Identify which cell holds the provided text, then report its [X, Y] central coordinate. 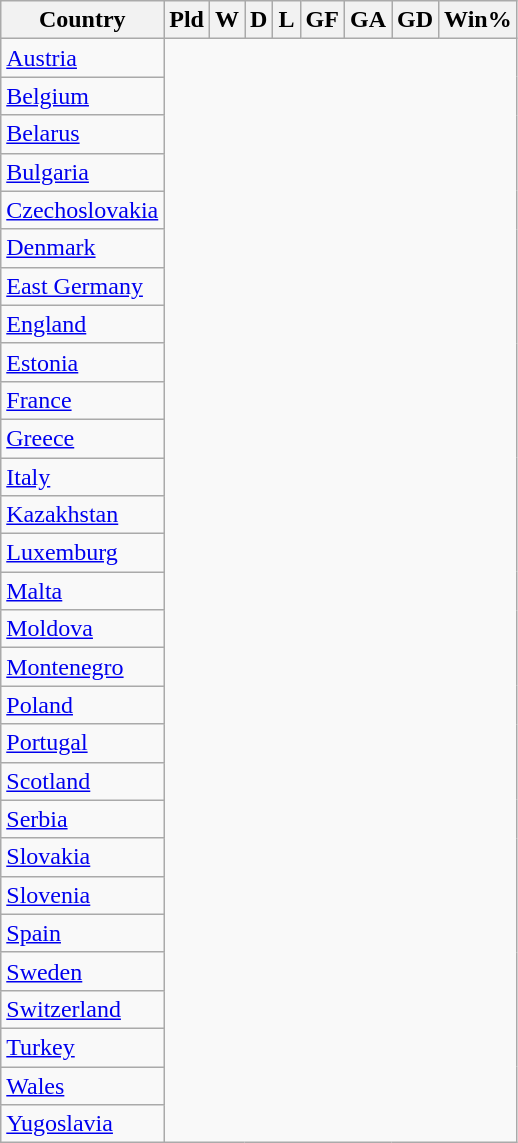
Luxemburg [82, 553]
Austria [82, 58]
Poland [82, 705]
Greece [82, 438]
Moldova [82, 629]
L [286, 20]
Estonia [82, 362]
Denmark [82, 248]
Yugoslavia [82, 1124]
Serbia [82, 819]
W [228, 20]
Pld [187, 20]
East Germany [82, 286]
Slovenia [82, 895]
Wales [82, 1085]
Montenegro [82, 667]
Belgium [82, 96]
Scotland [82, 781]
GF [322, 20]
GA [368, 20]
Portugal [82, 743]
Spain [82, 933]
Country [82, 20]
Turkey [82, 1047]
Belarus [82, 134]
Malta [82, 591]
Kazakhstan [82, 515]
England [82, 324]
Bulgaria [82, 172]
France [82, 400]
Italy [82, 477]
Czechoslovakia [82, 210]
Win% [478, 20]
Sweden [82, 971]
GD [416, 20]
Switzerland [82, 1009]
D [259, 20]
Slovakia [82, 857]
